Identify which cell holds the provided text, then report its (x, y) central coordinate. 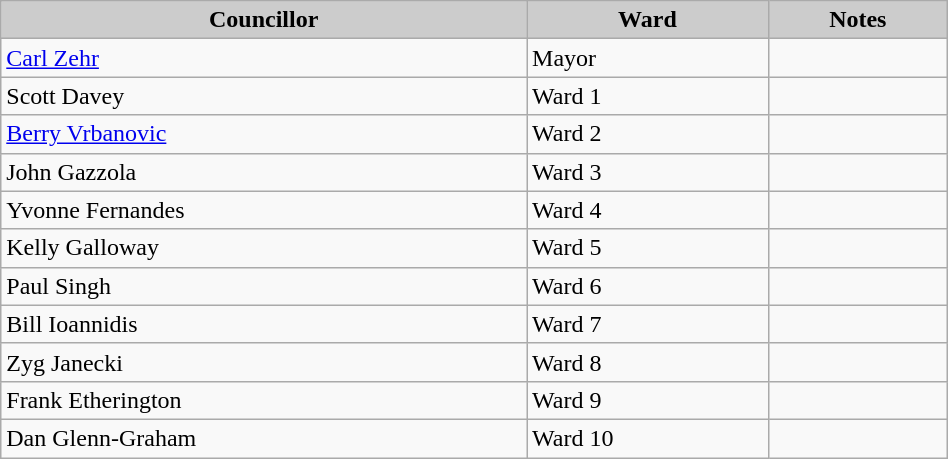
John Gazzola (264, 172)
Ward 10 (648, 438)
Dan Glenn-Graham (264, 438)
Ward 8 (648, 362)
Zyg Janecki (264, 362)
Paul Singh (264, 286)
Ward 7 (648, 324)
Bill Ioannidis (264, 324)
Ward 3 (648, 172)
Scott Davey (264, 96)
Ward 2 (648, 134)
Ward (648, 20)
Yvonne Fernandes (264, 210)
Ward 5 (648, 248)
Mayor (648, 58)
Ward 1 (648, 96)
Notes (858, 20)
Ward 6 (648, 286)
Councillor (264, 20)
Ward 4 (648, 210)
Frank Etherington (264, 400)
Berry Vrbanovic (264, 134)
Kelly Galloway (264, 248)
Carl Zehr (264, 58)
Ward 9 (648, 400)
